Search for the cell housing the specified text and yield its (x, y) center coordinate. 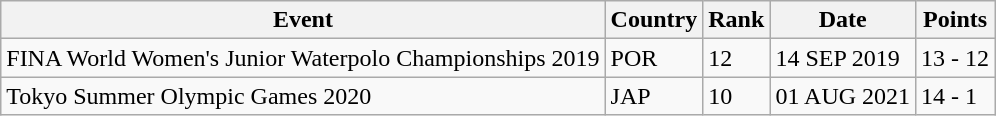
Points (956, 20)
14 - 1 (956, 96)
13 - 12 (956, 58)
10 (736, 96)
12 (736, 58)
FINA World Women's Junior Waterpolo Championships 2019 (303, 58)
01 AUG 2021 (843, 96)
Date (843, 20)
Event (303, 20)
POR (654, 58)
JAP (654, 96)
14 SEP 2019 (843, 58)
Tokyo Summer Olympic Games 2020 (303, 96)
Country (654, 20)
Rank (736, 20)
